Extract the (x, y) coordinate from the center of the cell holding the provided text.  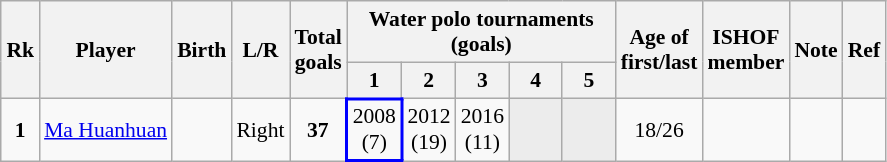
Rk (20, 50)
3 (482, 80)
Player (106, 50)
Birth (202, 50)
Totalgoals (318, 50)
Note (816, 50)
Ma Huanhuan (106, 130)
Right (260, 130)
2012(19) (429, 130)
L/R (260, 50)
5 (588, 80)
ISHOFmember (746, 50)
Age offirst/last (660, 50)
2 (429, 80)
2016(11) (482, 130)
Water polo tournaments(goals) (482, 32)
Ref (864, 50)
4 (536, 80)
37 (318, 130)
2008(7) (374, 130)
18/26 (660, 130)
